Identify which cell holds the provided text, then report its [X, Y] central coordinate. 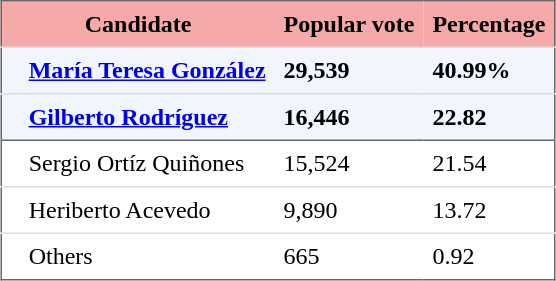
Candidate [138, 24]
21.54 [489, 163]
0.92 [489, 256]
13.72 [489, 210]
María Teresa González [148, 70]
15,524 [350, 163]
9,890 [350, 210]
Gilberto Rodríguez [148, 117]
Others [148, 256]
22.82 [489, 117]
16,446 [350, 117]
40.99% [489, 70]
29,539 [350, 70]
Heriberto Acevedo [148, 210]
Sergio Ortíz Quiñones [148, 163]
Percentage [489, 24]
Popular vote [350, 24]
665 [350, 256]
